Pinpoint the cell where the given text exists, returning its [x, y] midpoint coordinate. 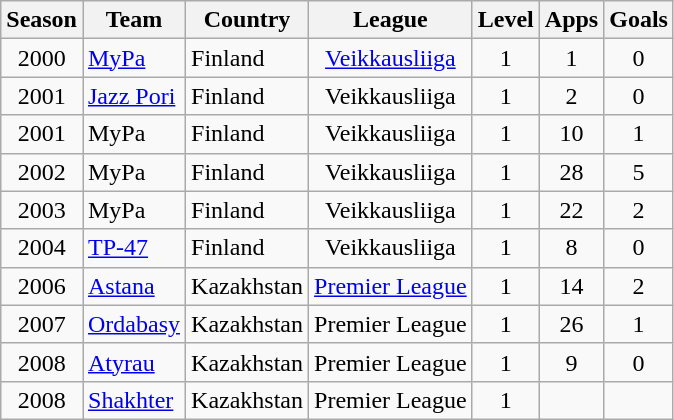
2000 [42, 58]
Goals [639, 20]
Apps [571, 20]
2002 [42, 172]
10 [571, 134]
Astana [134, 286]
26 [571, 324]
TP-47 [134, 248]
28 [571, 172]
5 [639, 172]
22 [571, 210]
Ordabasy [134, 324]
Team [134, 20]
Season [42, 20]
Level [506, 20]
Atyrau [134, 362]
Jazz Pori [134, 96]
Shakhter [134, 400]
Country [248, 20]
14 [571, 286]
9 [571, 362]
2007 [42, 324]
2003 [42, 210]
2004 [42, 248]
League [391, 20]
2006 [42, 286]
8 [571, 248]
